Detect which cell encompasses the target text, then output its (x, y) center coordinate. 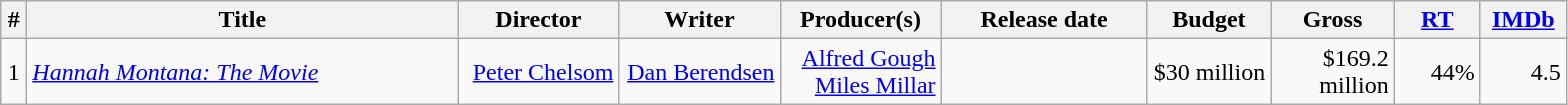
$30 million (1209, 72)
Budget (1209, 20)
Producer(s) (860, 20)
IMDb (1523, 20)
Writer (700, 20)
Alfred GoughMiles Millar (860, 72)
Title (242, 20)
Dan Berendsen (700, 72)
44% (1437, 72)
$169.2 million (1333, 72)
RT (1437, 20)
1 (14, 72)
4.5 (1523, 72)
Release date (1044, 20)
# (14, 20)
Director (538, 20)
Gross (1333, 20)
Peter Chelsom (538, 72)
Hannah Montana: The Movie (242, 72)
